Locate the cell with the specified text and output its (X, Y) center coordinate. 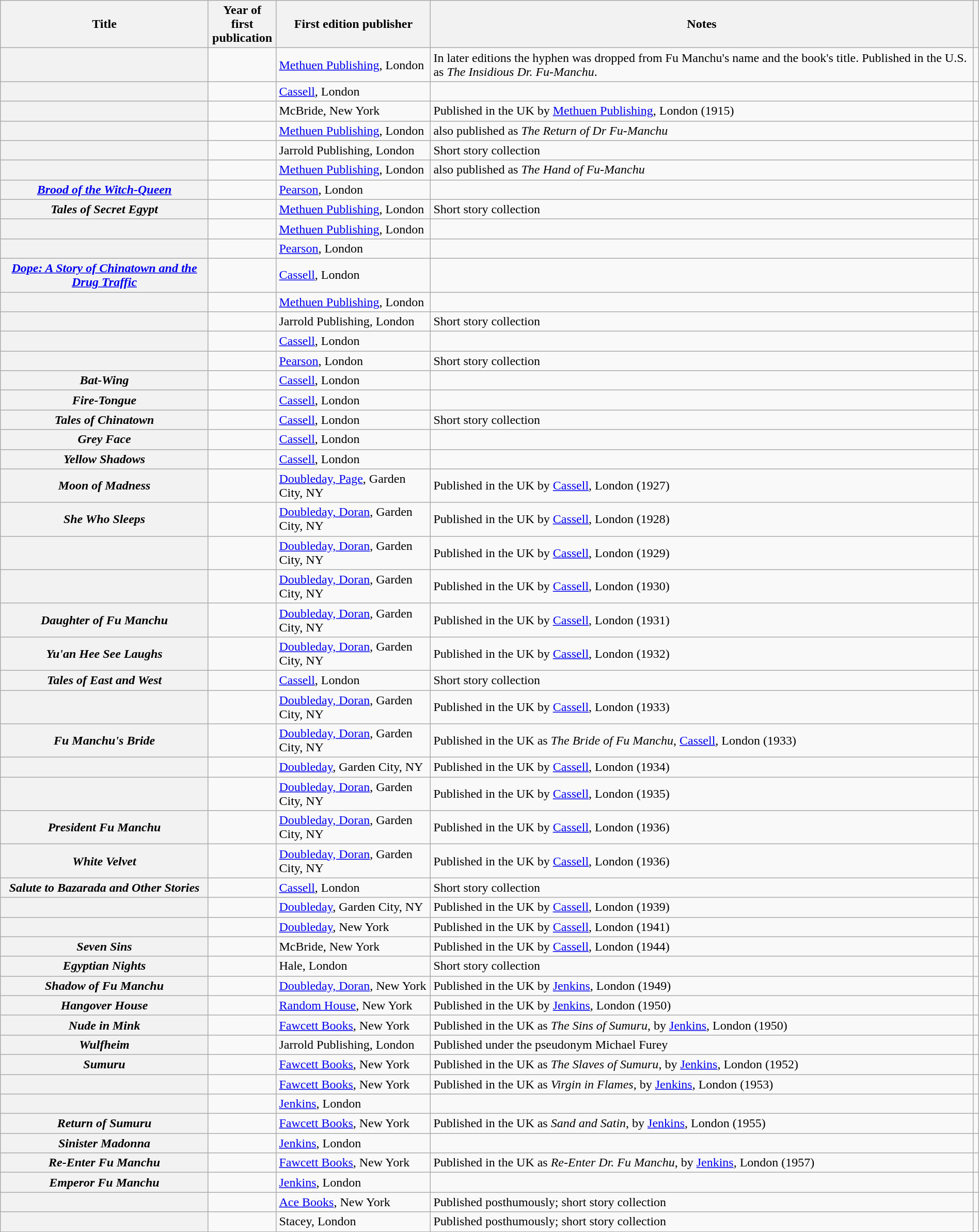
Emperor Fu Manchu (104, 1182)
Grey Face (104, 439)
Return of Sumuru (104, 1124)
Published in the UK as The Sins of Sumuru, by Jenkins, London (1950) (702, 1025)
Published in the UK by Cassell, London (1944) (702, 946)
Published in the UK by Methuen Publishing, London (1915) (702, 111)
Sumuru (104, 1064)
Seven Sins (104, 946)
also published as The Return of Dr Fu-Manchu (702, 131)
Published in the UK by Cassell, London (1932) (702, 654)
Published in the UK by Cassell, London (1934) (702, 767)
Salute to Bazarada and Other Stories (104, 888)
Title (104, 24)
Moon of Madness (104, 485)
In later editions the hyphen was dropped from Fu Manchu's name and the book's title. Published in the U.S. as The Insidious Dr. Fu-Manchu. (702, 65)
Published in the UK as Virgin in Flames, by Jenkins, London (1953) (702, 1084)
Yellow Shadows (104, 459)
Dope: A Story of Chinatown and the Drug Traffic (104, 275)
Stacey, London (353, 1222)
Tales of East and West (104, 680)
Bat-Wing (104, 381)
Published in the UK by Cassell, London (1933) (702, 706)
She Who Sleeps (104, 519)
Wulfheim (104, 1045)
Fire-Tongue (104, 400)
Published in the UK by Jenkins, London (1949) (702, 986)
Published in the UK by Jenkins, London (1950) (702, 1005)
Published in the UK by Cassell, London (1927) (702, 485)
Fu Manchu's Bride (104, 740)
Doubleday, Doran, New York (353, 986)
Brood of the Witch-Queen (104, 189)
Hale, London (353, 966)
Published in the UK as The Bride of Fu Manchu, Cassell, London (1933) (702, 740)
Published in the UK as Sand and Satin, by Jenkins, London (1955) (702, 1124)
White Velvet (104, 861)
Sinister Madonna (104, 1143)
Egyptian Nights (104, 966)
also published as The Hand of Fu-Manchu (702, 170)
Random House, New York (353, 1005)
Published under the pseudonym Michael Furey (702, 1045)
President Fu Manchu (104, 827)
Doubleday, Page, Garden City, NY (353, 485)
Ace Books, New York (353, 1202)
Tales of Chinatown (104, 420)
Notes (702, 24)
Published in the UK by Cassell, London (1928) (702, 519)
Nude in Mink (104, 1025)
Published in the UK as Re-Enter Dr. Fu Manchu, by Jenkins, London (1957) (702, 1163)
Published in the UK by Cassell, London (1930) (702, 587)
Published in the UK by Cassell, London (1935) (702, 794)
Published in the UK as The Slaves of Sumuru, by Jenkins, London (1952) (702, 1064)
First edition publisher (353, 24)
Doubleday, New York (353, 927)
Tales of Secret Egypt (104, 209)
Daughter of Fu Manchu (104, 620)
Yu'an Hee See Laughs (104, 654)
Hangover House (104, 1005)
Year of firstpublication (242, 24)
Published in the UK by Cassell, London (1939) (702, 907)
Shadow of Fu Manchu (104, 986)
Re-Enter Fu Manchu (104, 1163)
Published in the UK by Cassell, London (1941) (702, 927)
Published in the UK by Cassell, London (1929) (702, 552)
Published in the UK by Cassell, London (1931) (702, 620)
